Locate the cell with the specified text and output its [X, Y] center coordinate. 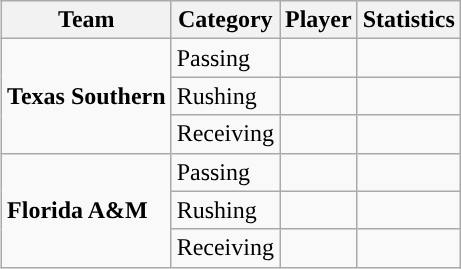
Player [319, 20]
Team [87, 20]
Statistics [408, 20]
Category [225, 20]
Florida A&M [87, 210]
Texas Southern [87, 96]
